Scan for the cell matching the given text and deliver its (X, Y) coordinate at center. 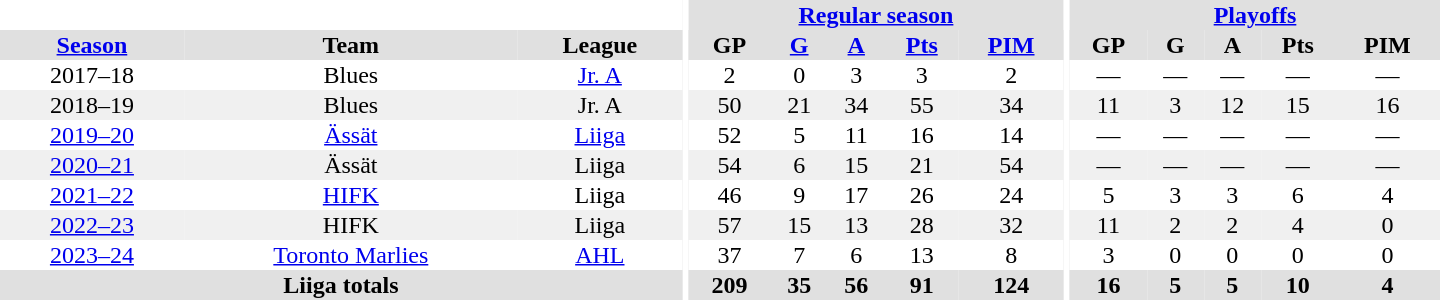
League (600, 45)
209 (729, 285)
35 (800, 285)
91 (922, 285)
37 (729, 255)
Regular season (876, 15)
56 (856, 285)
AHL (600, 255)
7 (800, 255)
8 (1012, 255)
50 (729, 105)
10 (1298, 285)
55 (922, 105)
Season (92, 45)
Team (351, 45)
24 (1012, 195)
2020–21 (92, 165)
124 (1012, 285)
2017–18 (92, 75)
32 (1012, 225)
Liiga totals (341, 285)
28 (922, 225)
2019–20 (92, 135)
9 (800, 195)
2022–23 (92, 225)
12 (1232, 105)
46 (729, 195)
2018–19 (92, 105)
57 (729, 225)
Playoffs (1255, 15)
17 (856, 195)
52 (729, 135)
14 (1012, 135)
2021–22 (92, 195)
2023–24 (92, 255)
26 (922, 195)
Toronto Marlies (351, 255)
